Search for the cell housing the specified text and yield its [x, y] center coordinate. 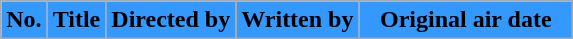
Written by [298, 20]
No. [24, 20]
Original air date [466, 20]
Title [76, 20]
Directed by [171, 20]
